Find where the given text appears and provide that cell's center as [X, Y] coordinate. 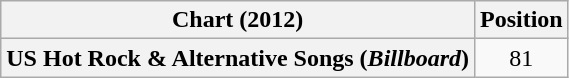
US Hot Rock & Alternative Songs (Billboard) [238, 58]
81 [521, 58]
Chart (2012) [238, 20]
Position [521, 20]
